Capture the cell that displays the provided text and extract its (X, Y) central coordinate. 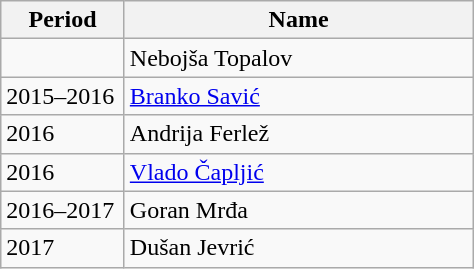
2015–2016 (63, 96)
Dušan Jevrić (298, 248)
2016–2017 (63, 210)
Nebojša Topalov (298, 58)
Goran Mrđa (298, 210)
Branko Savić (298, 96)
Name (298, 20)
Andrija Ferlež (298, 134)
Vlado Čapljić (298, 172)
Period (63, 20)
2017 (63, 248)
